Determine the [X, Y] coordinate at the center of the cell enclosing the given text.  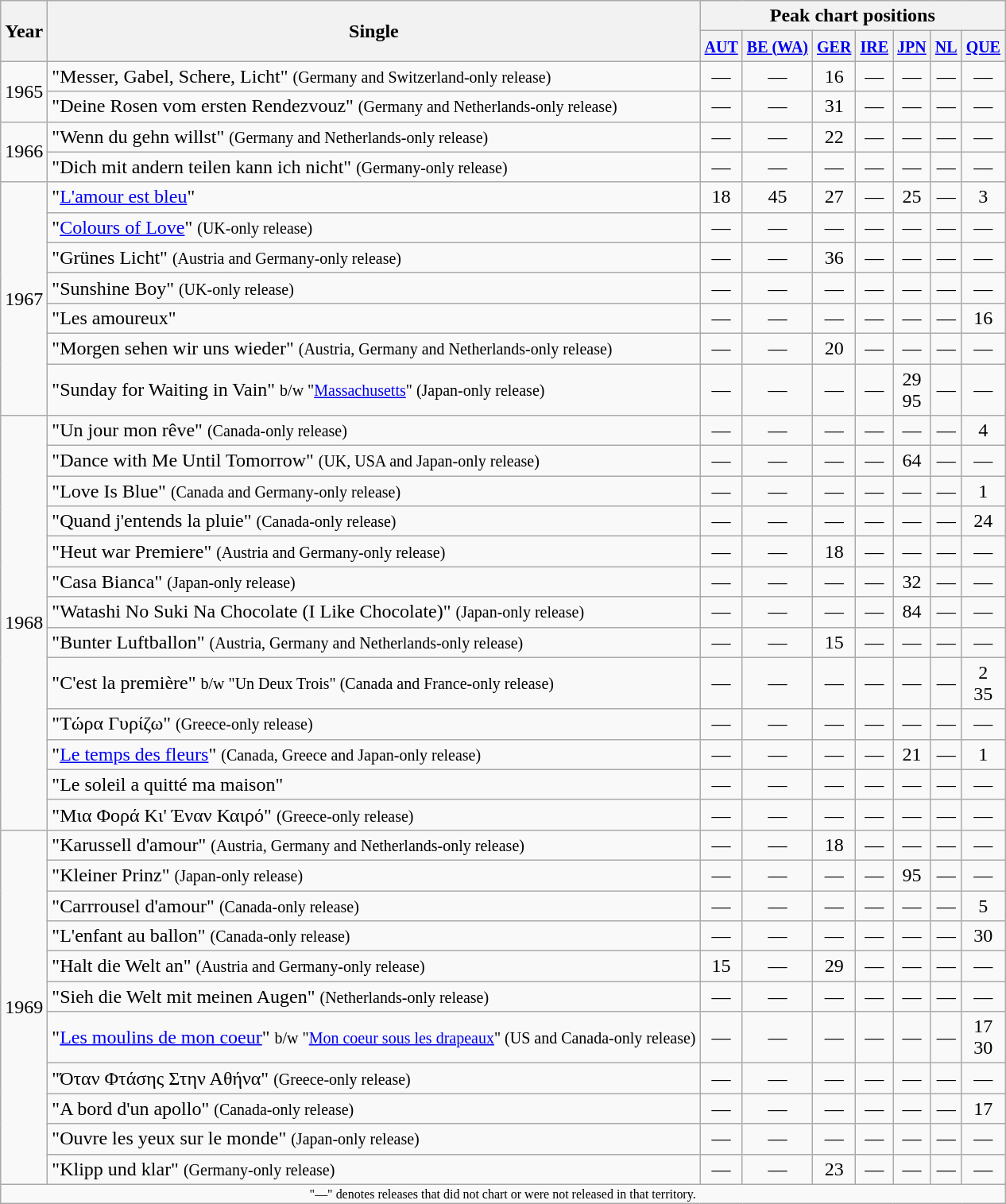
"L'amour est bleu" [373, 197]
5 [983, 905]
84 [912, 612]
"Karussell d'amour" (Austria, Germany and Netherlands-only release) [373, 845]
Peak chart positions [853, 16]
17 [983, 1109]
1965 [24, 91]
IRE [874, 46]
1730 [983, 1038]
"Dich mit andern teilen kann ich nicht" (Germany-only release) [373, 167]
"Wenn du gehn willst" (Germany and Netherlands-only release) [373, 137]
"Heut war Premiere" (Austria and Germany-only release) [373, 552]
NL [946, 46]
"Όταν Φτάσης Στην Αθήνα" (Greece-only release) [373, 1078]
30 [983, 936]
1969 [24, 1007]
"Les moulins de mon coeur" b/w "Mon coeur sous les drapeaux" (US and Canada-only release) [373, 1038]
25 [912, 197]
"Casa Bianca" (Japan-only release) [373, 582]
36 [834, 257]
"Sunshine Boy" (UK-only release) [373, 288]
"Μια Φορά Κι' Έναν Καιρό" (Greece-only release) [373, 815]
Single [373, 31]
1967 [24, 299]
95 [912, 875]
"Quand j'entends la pluie" (Canada-only release) [373, 521]
"Dance with Me Until Tomorrow" (UK, USA and Japan-only release) [373, 461]
JPN [912, 46]
"Sieh die Welt mit meinen Augen" (Netherlands-only release) [373, 997]
24 [983, 521]
1966 [24, 152]
"Messer, Gabel, Schere, Licht" (Germany and Switzerland-only release) [373, 76]
235 [983, 683]
"Bunter Luftballon" (Austria, Germany and Netherlands-only release) [373, 642]
32 [912, 582]
"Colours of Love" (UK-only release) [373, 227]
BE (WA) [777, 46]
"Deine Rosen vom ersten Rendezvouz" (Germany and Netherlands-only release) [373, 106]
GER [834, 46]
"Morgen sehen wir uns wieder" (Austria, Germany and Netherlands-only release) [373, 348]
"Ouvre les yeux sur le monde" (Japan-only release) [373, 1139]
2995 [912, 389]
22 [834, 137]
"Klipp und klar" (Germany-only release) [373, 1169]
31 [834, 106]
"L'enfant au ballon" (Canada-only release) [373, 936]
29 [834, 966]
64 [912, 461]
"Love Is Blue" (Canada and Germany-only release) [373, 491]
27 [834, 197]
"Sunday for Waiting in Vain" b/w "Massachusetts" (Japan-only release) [373, 389]
1968 [24, 623]
Year [24, 31]
23 [834, 1169]
3 [983, 197]
"Grünes Licht" (Austria and Germany-only release) [373, 257]
"Le temps des fleurs" (Canada, Greece and Japan-only release) [373, 754]
"C'est la première" b/w "Un Deux Trois" (Canada and France-only release) [373, 683]
"Τώρα Γυρίζω" (Greece-only release) [373, 724]
20 [834, 348]
"Kleiner Prinz" (Japan-only release) [373, 875]
"Watashi No Suki Na Chocolate (I Like Chocolate)" (Japan-only release) [373, 612]
"—" denotes releases that did not chart or were not released in that territory. [503, 1194]
45 [777, 197]
"Carrrousel d'amour" (Canada-only release) [373, 905]
"Halt die Welt an" (Austria and Germany-only release) [373, 966]
"A bord d'un apollo" (Canada-only release) [373, 1109]
"Les amoureux" [373, 318]
AUT [722, 46]
"Le soleil a quitté ma maison" [373, 784]
QUE [983, 46]
"Un jour mon rêve" (Canada-only release) [373, 431]
21 [912, 754]
4 [983, 431]
